Detect which cell encompasses the target text, then output its [x, y] center coordinate. 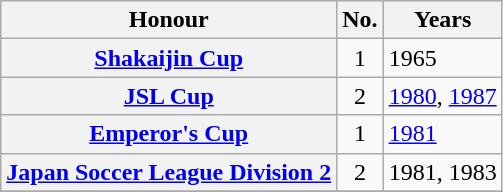
Honour [169, 20]
No. [360, 20]
1981 [442, 134]
Shakaijin Cup [169, 58]
1965 [442, 58]
1980, 1987 [442, 96]
JSL Cup [169, 96]
1981, 1983 [442, 172]
Emperor's Cup [169, 134]
Japan Soccer League Division 2 [169, 172]
Years [442, 20]
